Locate the cell with the specified text and output its (x, y) center coordinate. 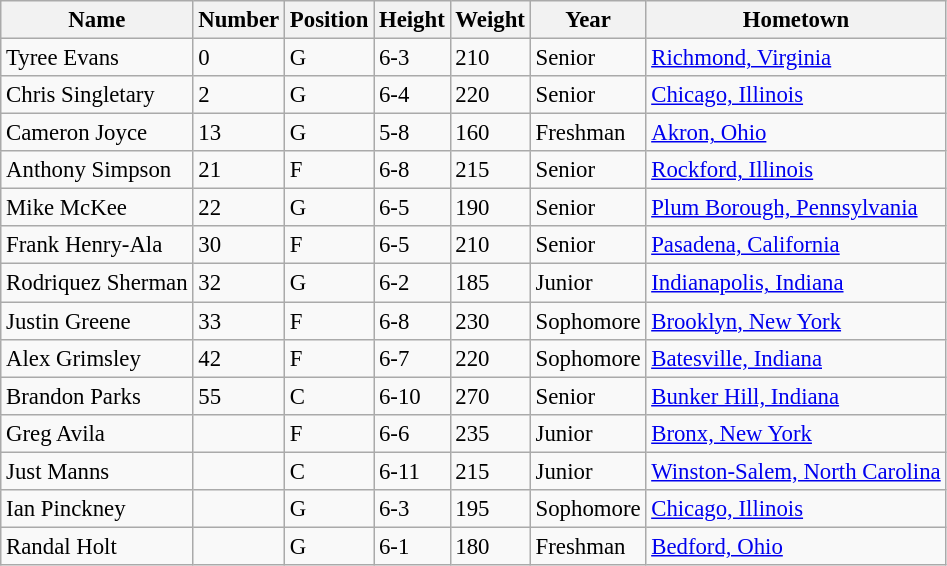
6-10 (412, 396)
22 (239, 208)
Height (412, 20)
32 (239, 283)
Weight (490, 20)
Position (330, 20)
13 (239, 133)
Richmond, Virginia (796, 58)
Ian Pinckney (97, 509)
180 (490, 546)
Justin Greene (97, 321)
Year (588, 20)
33 (239, 321)
6-1 (412, 546)
230 (490, 321)
Plum Borough, Pennsylvania (796, 208)
Rockford, Illinois (796, 170)
Bedford, Ohio (796, 546)
Alex Grimsley (97, 358)
185 (490, 283)
Indianapolis, Indiana (796, 283)
Winston-Salem, North Carolina (796, 471)
55 (239, 396)
Chris Singletary (97, 95)
0 (239, 58)
30 (239, 245)
Just Manns (97, 471)
Number (239, 20)
Frank Henry-Ala (97, 245)
Brooklyn, New York (796, 321)
Hometown (796, 20)
Mike McKee (97, 208)
6-6 (412, 433)
Batesville, Indiana (796, 358)
2 (239, 95)
Name (97, 20)
Cameron Joyce (97, 133)
21 (239, 170)
Greg Avila (97, 433)
5-8 (412, 133)
195 (490, 509)
6-2 (412, 283)
Tyree Evans (97, 58)
Rodriquez Sherman (97, 283)
Brandon Parks (97, 396)
160 (490, 133)
42 (239, 358)
Anthony Simpson (97, 170)
Akron, Ohio (796, 133)
Bunker Hill, Indiana (796, 396)
190 (490, 208)
270 (490, 396)
235 (490, 433)
Randal Holt (97, 546)
Bronx, New York (796, 433)
6-4 (412, 95)
6-7 (412, 358)
Pasadena, California (796, 245)
6-11 (412, 471)
